For the text-containing cell, return its midpoint in (x, y) coordinate format. 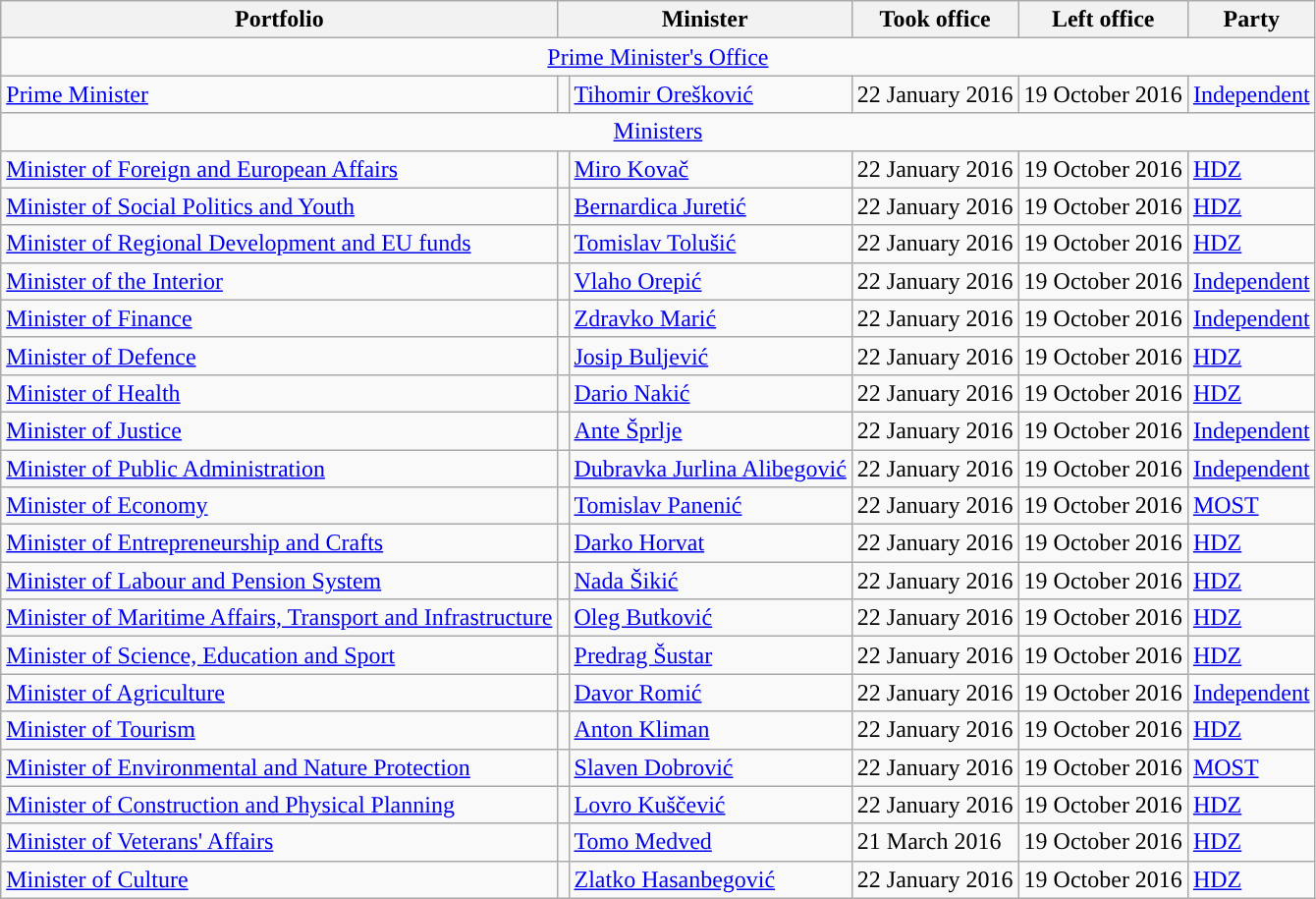
Anton Kliman (710, 730)
Minister of Health (279, 393)
Minister of Science, Education and Sport (279, 655)
Vlaho Orepić (710, 281)
Minister of Culture (279, 879)
Minister (705, 20)
Took office (935, 20)
Dubravka Jurlina Alibegović (710, 469)
Darko Horvat (710, 543)
Minister of Tourism (279, 730)
Tihomir Orešković (710, 94)
Prime Minister (279, 94)
Minister of Economy (279, 506)
Tomislav Panenić (710, 506)
Lovro Kuščević (710, 805)
Minister of the Interior (279, 281)
Minister of Maritime Affairs, Transport and Infrastructure (279, 618)
Davor Romić (710, 693)
Minister of Public Administration (279, 469)
Ante Šprlje (710, 430)
Nada Šikić (710, 581)
Ministers (658, 132)
Minister of Regional Development and EU funds (279, 244)
21 March 2016 (935, 842)
Minister of Environmental and Nature Protection (279, 767)
Minister of Justice (279, 430)
Tomo Medved (710, 842)
Zlatko Hasanbegović (710, 879)
Minister of Construction and Physical Planning (279, 805)
Portfolio (279, 20)
Prime Minister's Office (658, 57)
Minister of Agriculture (279, 693)
Minister of Foreign and European Affairs (279, 169)
Minister of Labour and Pension System (279, 581)
Minister of Defence (279, 356)
Minister of Social Politics and Youth (279, 206)
Slaven Dobrović (710, 767)
Oleg Butković (710, 618)
Minister of Veterans' Affairs (279, 842)
Minister of Finance (279, 318)
Bernardica Juretić (710, 206)
Zdravko Marić (710, 318)
Tomislav Tolušić (710, 244)
Miro Kovač (710, 169)
Dario Nakić (710, 393)
Josip Buljević (710, 356)
Predrag Šustar (710, 655)
Minister of Entrepreneurship and Crafts (279, 543)
Party (1251, 20)
Left office (1103, 20)
